Determine the (x, y) coordinate at the center of the cell enclosing the given text.  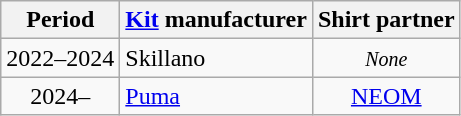
Skillano (216, 58)
None (386, 58)
NEOM (386, 96)
Period (60, 20)
Kit manufacturer (216, 20)
Shirt partner (386, 20)
Puma (216, 96)
2024– (60, 96)
2022–2024 (60, 58)
